Determine the [X, Y] coordinate at the center of the cell enclosing the given text.  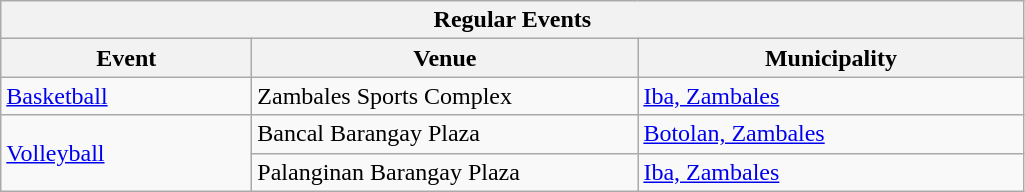
Event [126, 58]
Basketball [126, 96]
Venue [445, 58]
Municipality [831, 58]
Palanginan Barangay Plaza [445, 172]
Volleyball [126, 153]
Bancal Barangay Plaza [445, 134]
Botolan, Zambales [831, 134]
Regular Events [512, 20]
Zambales Sports Complex [445, 96]
